For the text-containing cell, return its midpoint in (x, y) coordinate format. 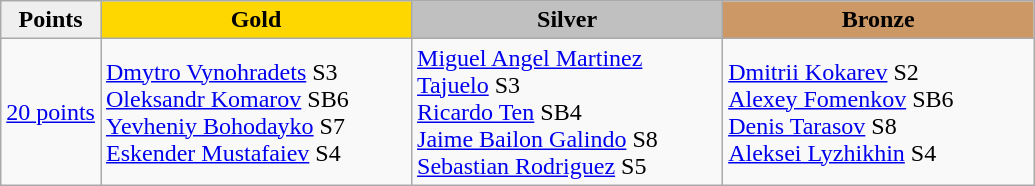
Dmytro Vynohradets S3Oleksandr Komarov SB6 Yevheniy Bohodayko S7Eskender Mustafaiev S4 (256, 112)
20 points (51, 112)
Miguel Angel Martinez Tajuelo S3Ricardo Ten SB4Jaime Bailon Galindo S8Sebastian Rodriguez S5 (568, 112)
Points (51, 20)
Dmitrii Kokarev S2Alexey Fomenkov SB6Denis Tarasov S8Aleksei Lyzhikhin S4 (878, 112)
Silver (568, 20)
Gold (256, 20)
Bronze (878, 20)
